Detect which cell encompasses the target text, then output its [X, Y] center coordinate. 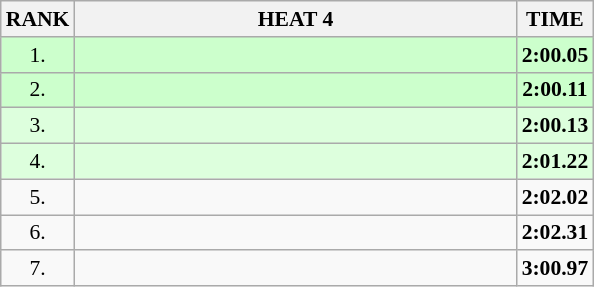
7. [38, 269]
TIME [556, 19]
RANK [38, 19]
3. [38, 126]
HEAT 4 [295, 19]
2:00.05 [556, 55]
1. [38, 55]
5. [38, 197]
2:00.13 [556, 126]
2:00.11 [556, 90]
2:01.22 [556, 162]
2:02.02 [556, 197]
6. [38, 233]
2. [38, 90]
4. [38, 162]
3:00.97 [556, 269]
2:02.31 [556, 233]
